Provide the (x, y) coordinate of the cell's center where the given text is located.  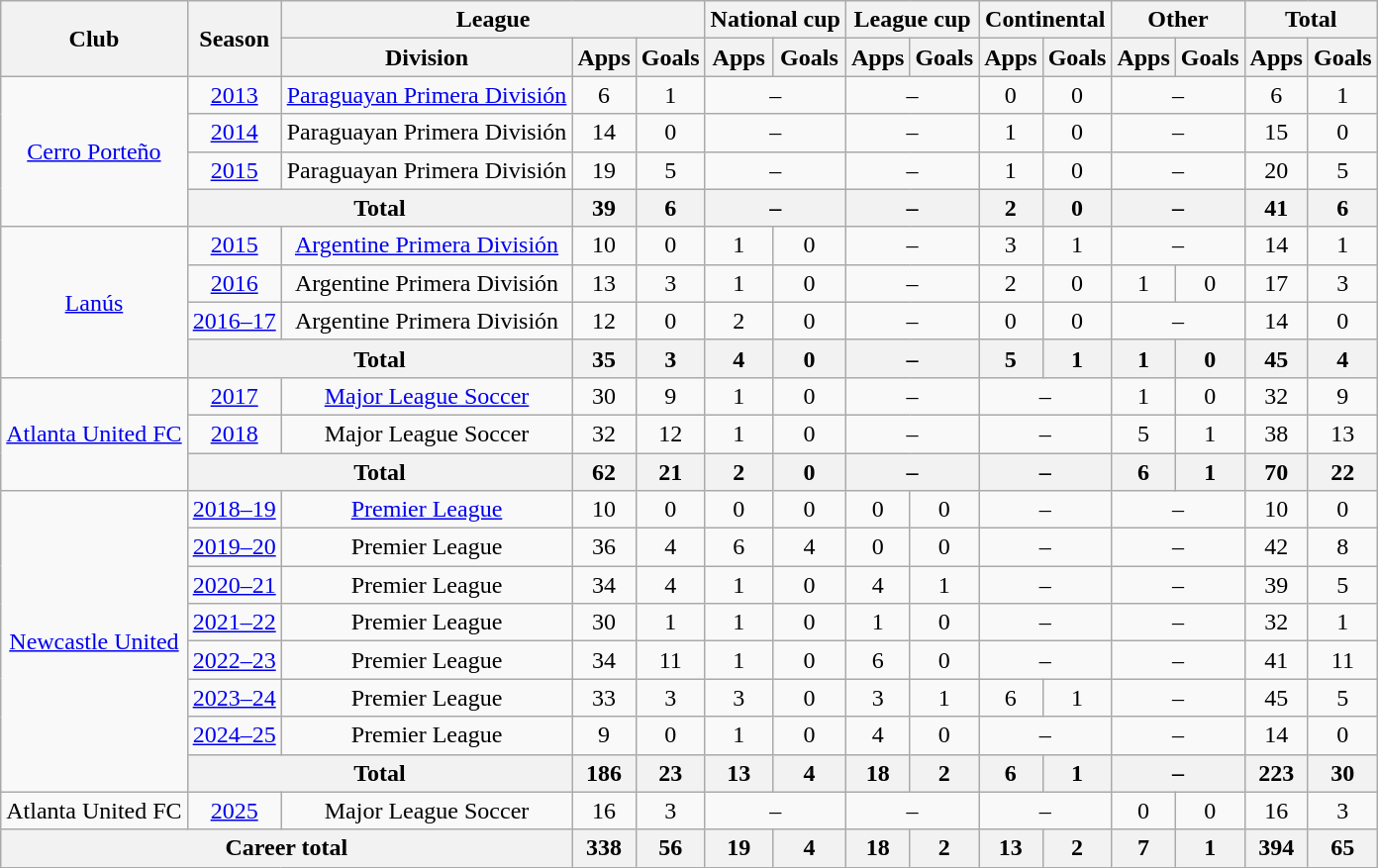
33 (604, 698)
338 (604, 848)
Division (427, 57)
21 (670, 472)
Club (94, 39)
186 (604, 773)
Career total (287, 848)
38 (1276, 434)
42 (1276, 547)
20 (1276, 170)
2016–17 (234, 321)
36 (604, 547)
2017 (234, 396)
2018 (234, 434)
2020–21 (234, 585)
394 (1276, 848)
National cup (775, 20)
League cup (912, 20)
2019–20 (234, 547)
65 (1342, 848)
2014 (234, 133)
2023–24 (234, 698)
Cerro Porteño (94, 151)
Newcastle United (94, 641)
Season (234, 39)
Other (1178, 20)
2016 (234, 283)
17 (1276, 283)
2022–23 (234, 660)
2021–22 (234, 623)
62 (604, 472)
2018–19 (234, 510)
70 (1276, 472)
223 (1276, 773)
15 (1276, 133)
56 (670, 848)
Lanús (94, 302)
7 (1143, 848)
22 (1342, 472)
35 (604, 358)
Continental (1045, 20)
2025 (234, 811)
8 (1342, 547)
League (493, 20)
2013 (234, 95)
2024–25 (234, 735)
23 (670, 773)
